Locate the cell with the specified text and output its (X, Y) center coordinate. 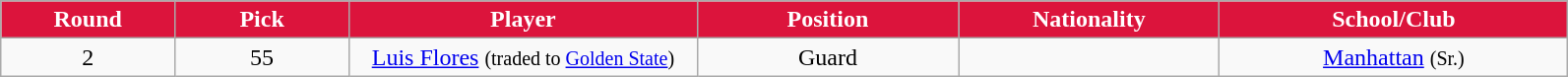
Player (524, 20)
Position (827, 20)
Manhattan (Sr.) (1394, 57)
Guard (827, 57)
School/Club (1394, 20)
Pick (262, 20)
Nationality (1089, 20)
55 (262, 57)
2 (89, 57)
Round (89, 20)
Luis Flores (traded to Golden State) (524, 57)
